Locate the cell with the specified text and output its (X, Y) center coordinate. 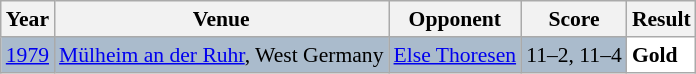
Result (662, 19)
Gold (662, 55)
Year (28, 19)
Score (574, 19)
1979 (28, 55)
11–2, 11–4 (574, 55)
Opponent (454, 19)
Mülheim an der Ruhr, West Germany (221, 55)
Venue (221, 19)
Else Thoresen (454, 55)
